Return the [X, Y] coordinate for the center point of the cell that contains the specified text.  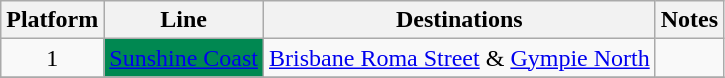
Brisbane Roma Street & Gympie North [460, 58]
1 [52, 58]
Platform [52, 20]
Destinations [460, 20]
Line [184, 20]
Notes [689, 20]
Sunshine Coast [184, 58]
